From the cell containing the given text, extract its center point as [X, Y] coordinate. 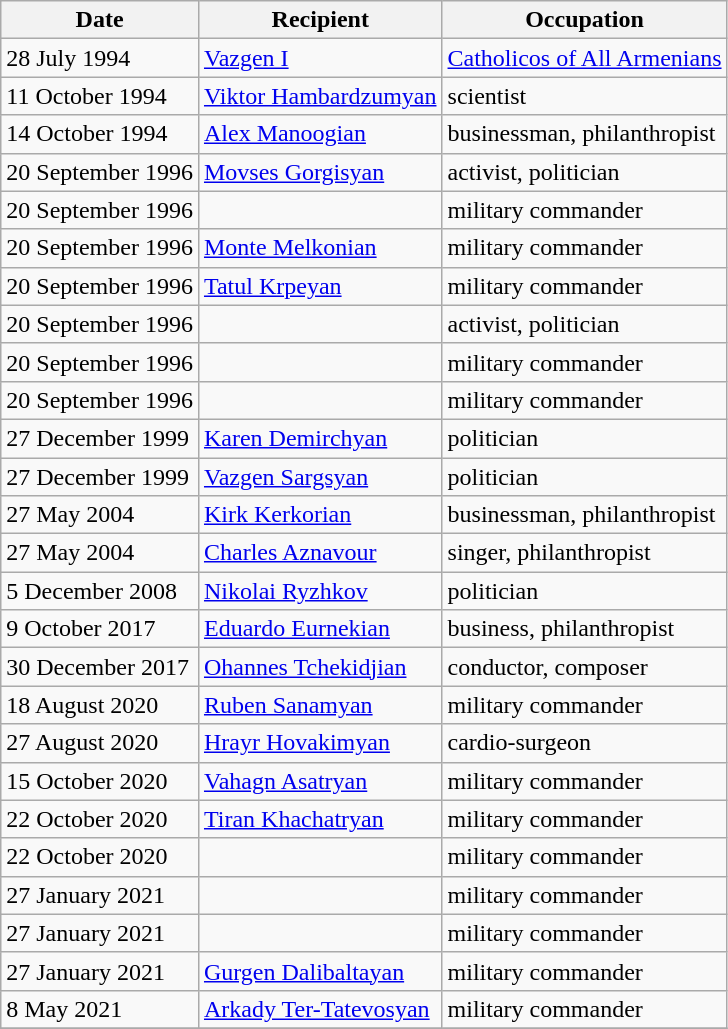
cardio-surgeon [584, 743]
9 October 2017 [100, 629]
Ohannes Tchekidjian [320, 667]
11 October 1994 [100, 96]
Gurgen Dalibaltayan [320, 971]
Alex Manoogian [320, 134]
30 December 2017 [100, 667]
28 July 1994 [100, 58]
business, philanthropist [584, 629]
Hrayr Hovakimyan [320, 743]
Tiran Khachatryan [320, 819]
8 May 2021 [100, 1009]
27 August 2020 [100, 743]
Vazgen I [320, 58]
15 October 2020 [100, 781]
conductor, composer [584, 667]
Arkady Ter-Tatevosyan [320, 1009]
Recipient [320, 20]
Kirk Kerkorian [320, 515]
Ruben Sanamyan [320, 705]
Charles Aznavour [320, 553]
Vazgen Sargsyan [320, 477]
Date [100, 20]
Monte Melkonian [320, 248]
5 December 2008 [100, 591]
18 August 2020 [100, 705]
singer, philanthropist [584, 553]
Movses Gorgisyan [320, 172]
Karen Demirchyan [320, 438]
Viktor Hambardzumyan [320, 96]
Tatul Krpeyan [320, 286]
14 October 1994 [100, 134]
scientist [584, 96]
Catholicos of All Armenians [584, 58]
Occupation [584, 20]
Eduardo Eurnekian [320, 629]
Nikolai Ryzhkov [320, 591]
Vahagn Asatryan [320, 781]
